Pinpoint the cell where the given text exists, returning its [x, y] midpoint coordinate. 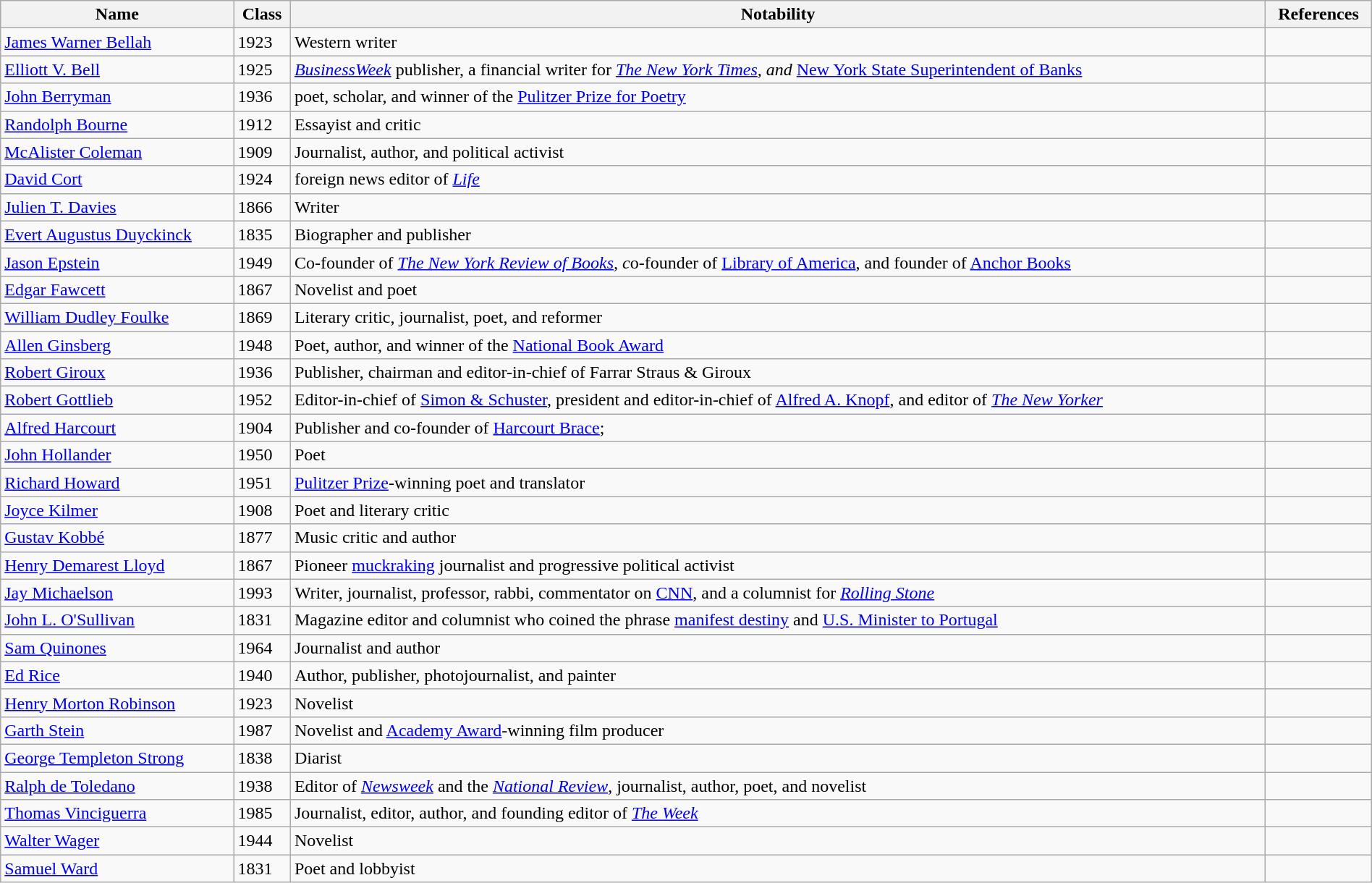
Ed Rice [117, 675]
Poet, author, and winner of the National Book Award [777, 345]
1952 [262, 400]
John L. O'Sullivan [117, 620]
1993 [262, 593]
Co-founder of The New York Review of Books, co-founder of Library of America, and founder of Anchor Books [777, 262]
Publisher, chairman and editor-in-chief of Farrar Straus & Giroux [777, 373]
1838 [262, 758]
Jason Epstein [117, 262]
Writer [777, 207]
Publisher and co-founder of Harcourt Brace; [777, 428]
1877 [262, 538]
Samuel Ward [117, 869]
Notability [777, 14]
Pioneer muckraking journalist and progressive political activist [777, 565]
Novelist and Academy Award-winning film producer [777, 730]
Music critic and author [777, 538]
poet, scholar, and winner of the Pulitzer Prize for Poetry [777, 97]
Journalist and author [777, 648]
1985 [262, 814]
Sam Quinones [117, 648]
Walter Wager [117, 841]
Magazine editor and columnist who coined the phrase manifest destiny and U.S. Minister to Portugal [777, 620]
Garth Stein [117, 730]
Edgar Fawcett [117, 290]
Henry Demarest Lloyd [117, 565]
1924 [262, 179]
Editor-in-chief of Simon & Schuster, president and editor-in-chief of Alfred A. Knopf, and editor of The New Yorker [777, 400]
1944 [262, 841]
Author, publisher, photojournalist, and painter [777, 675]
Novelist and poet [777, 290]
Class [262, 14]
Alfred Harcourt [117, 428]
Biographer and publisher [777, 235]
1949 [262, 262]
1869 [262, 317]
Evert Augustus Duyckinck [117, 235]
Richard Howard [117, 483]
Jay Michaelson [117, 593]
Randolph Bourne [117, 124]
1904 [262, 428]
1912 [262, 124]
Ralph de Toledano [117, 785]
foreign news editor of Life [777, 179]
1951 [262, 483]
John Berryman [117, 97]
BusinessWeek publisher, a financial writer for The New York Times, and New York State Superintendent of Banks [777, 69]
Editor of Newsweek and the National Review, journalist, author, poet, and novelist [777, 785]
Diarist [777, 758]
Allen Ginsberg [117, 345]
1940 [262, 675]
1938 [262, 785]
1866 [262, 207]
1950 [262, 455]
Essayist and critic [777, 124]
1909 [262, 152]
Gustav Kobbé [117, 538]
1925 [262, 69]
Poet [777, 455]
1908 [262, 510]
Journalist, editor, author, and founding editor of The Week [777, 814]
Robert Gottlieb [117, 400]
Literary critic, journalist, poet, and reformer [777, 317]
1964 [262, 648]
William Dudley Foulke [117, 317]
1987 [262, 730]
Poet and lobbyist [777, 869]
Joyce Kilmer [117, 510]
Henry Morton Robinson [117, 703]
Pulitzer Prize-winning poet and translator [777, 483]
McAlister Coleman [117, 152]
Journalist, author, and political activist [777, 152]
Writer, journalist, professor, rabbi, commentator on CNN, and a columnist for Rolling Stone [777, 593]
Thomas Vinciguerra [117, 814]
George Templeton Strong [117, 758]
David Cort [117, 179]
James Warner Bellah [117, 42]
References [1318, 14]
1835 [262, 235]
Poet and literary critic [777, 510]
Elliott V. Bell [117, 69]
Western writer [777, 42]
John Hollander [117, 455]
Name [117, 14]
1948 [262, 345]
Julien T. Davies [117, 207]
Robert Giroux [117, 373]
